Identify which cell holds the provided text, then report its [X, Y] central coordinate. 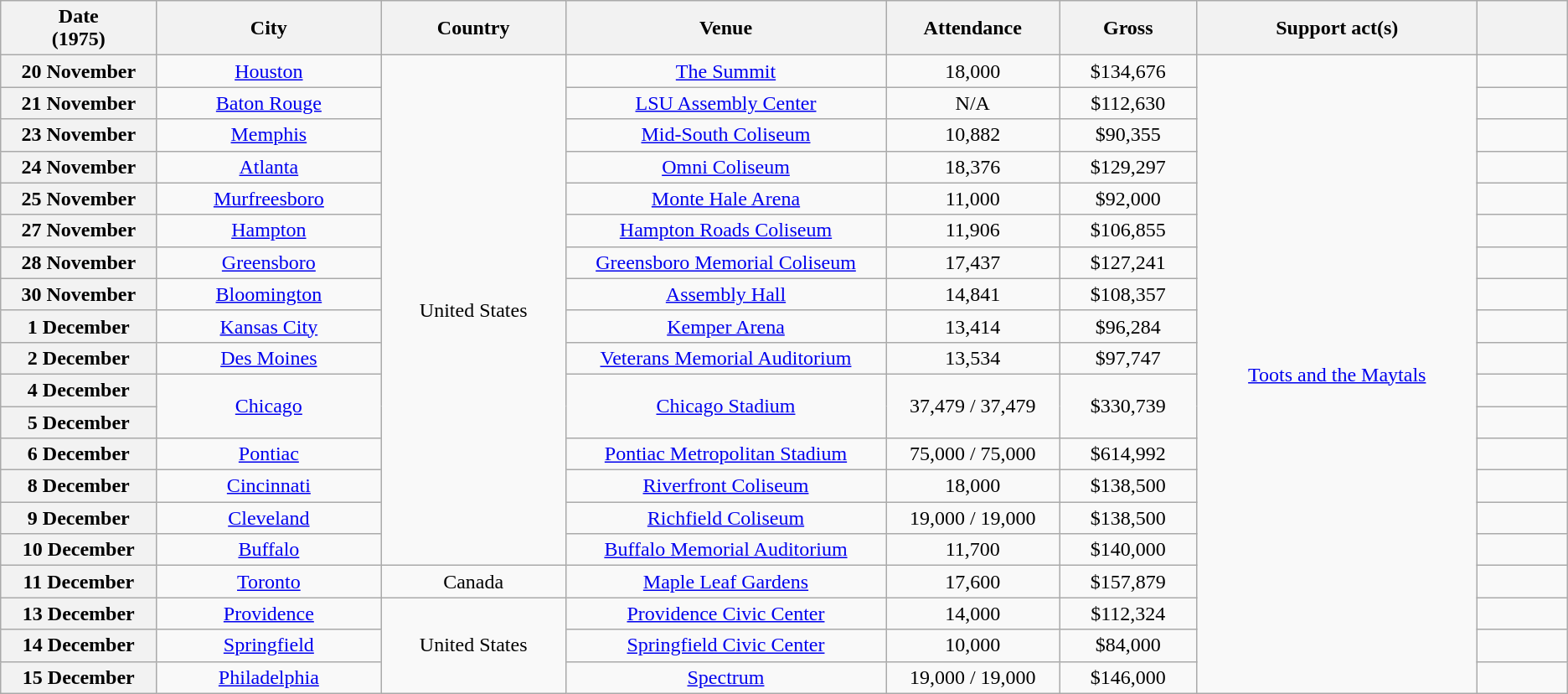
N/A [973, 103]
$127,241 [1128, 262]
18,376 [973, 167]
14 December [79, 645]
23 November [79, 135]
8 December [79, 486]
$134,676 [1128, 71]
Chicago [269, 406]
6 December [79, 454]
Des Moines [269, 358]
Springfield Civic Center [725, 645]
Chicago Stadium [725, 406]
Support act(s) [1337, 28]
4 December [79, 390]
Maple Leaf Gardens [725, 582]
11,906 [973, 230]
$106,855 [1128, 230]
Cleveland [269, 518]
Pontiac Metropolitan Stadium [725, 454]
17,437 [973, 262]
$92,000 [1128, 199]
Omni Coliseum [725, 167]
$157,879 [1128, 582]
14,841 [973, 294]
30 November [79, 294]
$112,324 [1128, 614]
Atlanta [269, 167]
$140,000 [1128, 550]
Houston [269, 71]
Greensboro [269, 262]
11 December [79, 582]
75,000 / 75,000 [973, 454]
15 December [79, 677]
11,000 [973, 199]
$90,355 [1128, 135]
Hampton [269, 230]
14,000 [973, 614]
Assembly Hall [725, 294]
Spectrum [725, 677]
City [269, 28]
28 November [79, 262]
LSU Assembly Center [725, 103]
Buffalo Memorial Auditorium [725, 550]
The Summit [725, 71]
$97,747 [1128, 358]
Greensboro Memorial Coliseum [725, 262]
21 November [79, 103]
Bloomington [269, 294]
1 December [79, 326]
Attendance [973, 28]
20 November [79, 71]
Philadelphia [269, 677]
Veterans Memorial Auditorium [725, 358]
Pontiac [269, 454]
2 December [79, 358]
Providence [269, 614]
$330,739 [1128, 406]
$108,357 [1128, 294]
13 December [79, 614]
Date(1975) [79, 28]
24 November [79, 167]
Venue [725, 28]
Murfreesboro [269, 199]
11,700 [973, 550]
Buffalo [269, 550]
10 December [79, 550]
Country [474, 28]
$84,000 [1128, 645]
13,414 [973, 326]
$614,992 [1128, 454]
Riverfront Coliseum [725, 486]
Richfield Coliseum [725, 518]
$96,284 [1128, 326]
$129,297 [1128, 167]
17,600 [973, 582]
Baton Rouge [269, 103]
$146,000 [1128, 677]
Memphis [269, 135]
$112,630 [1128, 103]
27 November [79, 230]
Hampton Roads Coliseum [725, 230]
25 November [79, 199]
37,479 / 37,479 [973, 406]
10,000 [973, 645]
9 December [79, 518]
10,882 [973, 135]
5 December [79, 422]
Cincinnati [269, 486]
Toots and the Maytals [1337, 374]
Mid-South Coliseum [725, 135]
Monte Hale Arena [725, 199]
Providence Civic Center [725, 614]
Springfield [269, 645]
Canada [474, 582]
Gross [1128, 28]
Kansas City [269, 326]
13,534 [973, 358]
Kemper Arena [725, 326]
Toronto [269, 582]
